Return (x, y) of the center of cell containing provided text 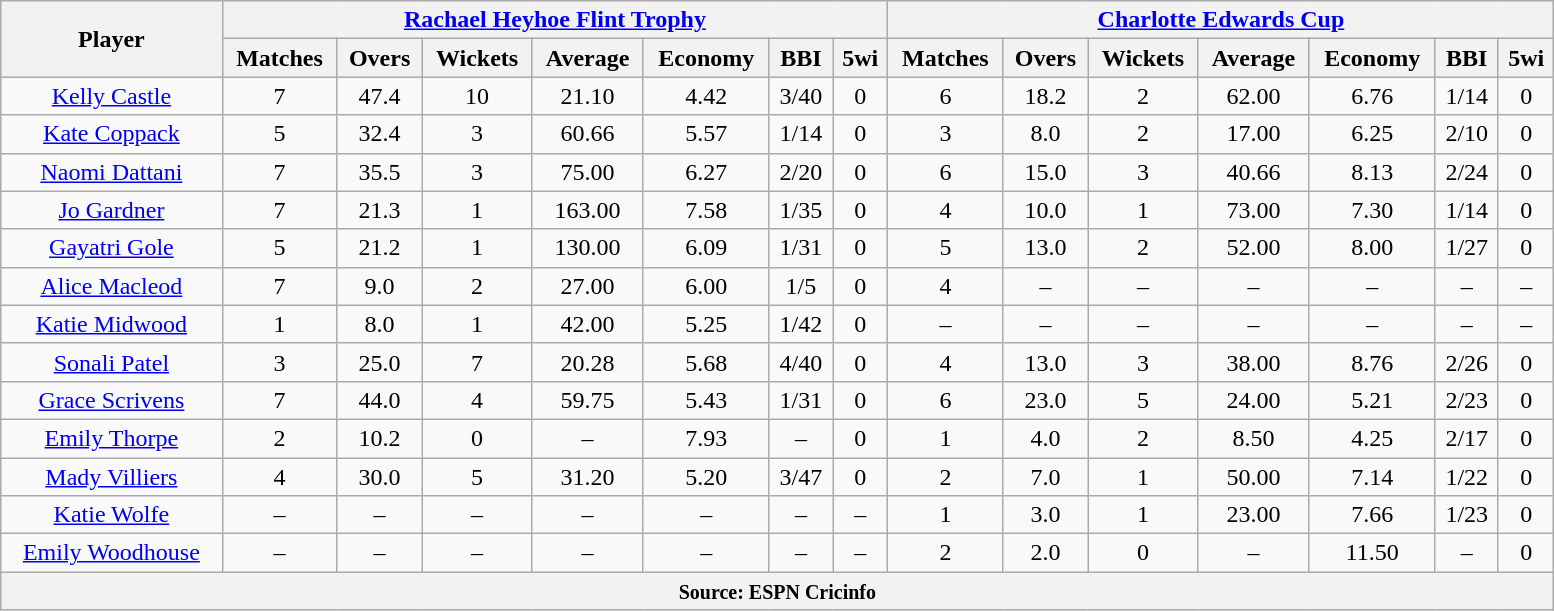
1/5 (800, 286)
Alice Macleod (112, 286)
21.2 (380, 248)
2/24 (1466, 172)
10.0 (1046, 210)
6.09 (706, 248)
2/17 (1466, 438)
3/47 (800, 477)
24.00 (1254, 400)
Sonali Patel (112, 362)
11.50 (1372, 553)
62.00 (1254, 96)
3.0 (1046, 515)
59.75 (588, 400)
163.00 (588, 210)
60.66 (588, 134)
8.13 (1372, 172)
Kate Coppack (112, 134)
73.00 (1254, 210)
17.00 (1254, 134)
20.28 (588, 362)
Mady Villiers (112, 477)
7.58 (706, 210)
Grace Scrivens (112, 400)
23.00 (1254, 515)
8.76 (1372, 362)
31.20 (588, 477)
21.3 (380, 210)
Rachael Heyhoe Flint Trophy (555, 20)
5.21 (1372, 400)
1/27 (1466, 248)
8.00 (1372, 248)
Kelly Castle (112, 96)
15.0 (1046, 172)
5.43 (706, 400)
7.93 (706, 438)
Source: ESPN Cricinfo (778, 591)
Jo Gardner (112, 210)
21.10 (588, 96)
4/40 (800, 362)
Charlotte Edwards Cup (1221, 20)
9.0 (380, 286)
32.4 (380, 134)
7.66 (1372, 515)
5.68 (706, 362)
6.00 (706, 286)
44.0 (380, 400)
38.00 (1254, 362)
30.0 (380, 477)
6.25 (1372, 134)
52.00 (1254, 248)
40.66 (1254, 172)
Gayatri Gole (112, 248)
3/40 (800, 96)
5.57 (706, 134)
2/26 (1466, 362)
7.0 (1046, 477)
27.00 (588, 286)
1/42 (800, 324)
75.00 (588, 172)
7.14 (1372, 477)
4.25 (1372, 438)
2/10 (1466, 134)
2/23 (1466, 400)
Katie Midwood (112, 324)
2.0 (1046, 553)
10.2 (380, 438)
2/20 (800, 172)
Emily Woodhouse (112, 553)
Naomi Dattani (112, 172)
23.0 (1046, 400)
Player (112, 39)
4.42 (706, 96)
7.30 (1372, 210)
35.5 (380, 172)
10 (477, 96)
25.0 (380, 362)
1/22 (1466, 477)
50.00 (1254, 477)
6.27 (706, 172)
5.20 (706, 477)
6.76 (1372, 96)
Emily Thorpe (112, 438)
8.50 (1254, 438)
130.00 (588, 248)
1/35 (800, 210)
4.0 (1046, 438)
18.2 (1046, 96)
1/23 (1466, 515)
5.25 (706, 324)
47.4 (380, 96)
Katie Wolfe (112, 515)
42.00 (588, 324)
